Identify which cell holds the provided text, then report its (x, y) central coordinate. 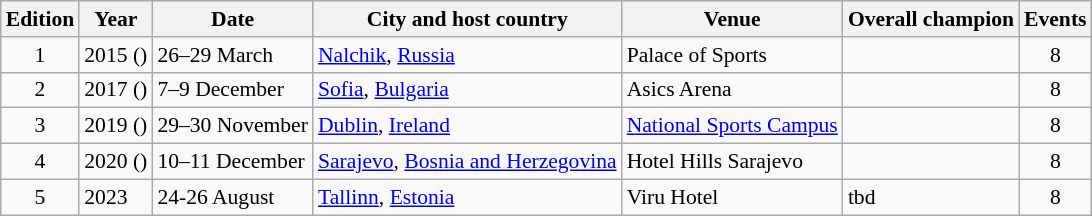
3 (40, 126)
Overall champion (931, 19)
10–11 December (232, 162)
Edition (40, 19)
Asics Arena (732, 90)
29–30 November (232, 126)
Tallinn, Estonia (468, 197)
5 (40, 197)
2015 () (116, 55)
7–9 December (232, 90)
Venue (732, 19)
Year (116, 19)
Sofia, Bulgaria (468, 90)
Dublin, Ireland (468, 126)
Events (1055, 19)
2 (40, 90)
2019 () (116, 126)
Viru Hotel (732, 197)
National Sports Campus (732, 126)
Sarajevo, Bosnia and Herzegovina (468, 162)
2023 (116, 197)
City and host country (468, 19)
24-26 August (232, 197)
Hotel Hills Sarajevo (732, 162)
Palace of Sports (732, 55)
2020 () (116, 162)
2017 () (116, 90)
tbd (931, 197)
26–29 March (232, 55)
Nalchik, Russia (468, 55)
Date (232, 19)
4 (40, 162)
1 (40, 55)
